Pinpoint the cell where the given text exists, returning its (x, y) midpoint coordinate. 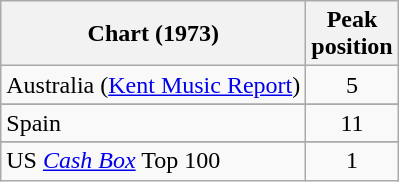
5 (352, 85)
Peakposition (352, 34)
Australia (Kent Music Report) (154, 85)
1 (352, 161)
Spain (154, 123)
11 (352, 123)
US Cash Box Top 100 (154, 161)
Chart (1973) (154, 34)
